Locate the cell with the specified text and output its (X, Y) center coordinate. 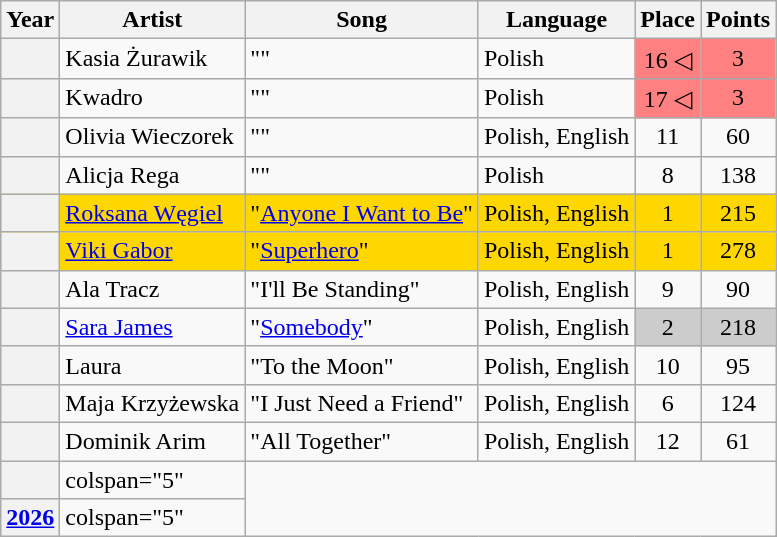
Kwadro (152, 98)
61 (738, 441)
Dominik Arim (152, 441)
Alicja Rega (152, 175)
16 ◁ (668, 59)
17 ◁ (668, 98)
8 (668, 175)
Place (668, 20)
95 (738, 365)
Kasia Żurawik (152, 59)
Artist (152, 20)
Song (362, 20)
60 (738, 137)
Laura (152, 365)
Olivia Wieczorek (152, 137)
"Somebody" (362, 327)
"I'll Be Standing" (362, 289)
12 (668, 441)
Viki Gabor (152, 251)
Maja Krzyżewska (152, 403)
"To the Moon" (362, 365)
218 (738, 327)
"I Just Need a Friend" (362, 403)
"Superhero" (362, 251)
Ala Tracz (152, 289)
Roksana Węgiel (152, 213)
124 (738, 403)
2 (668, 327)
90 (738, 289)
215 (738, 213)
Points (738, 20)
11 (668, 137)
138 (738, 175)
10 (668, 365)
Year (30, 20)
"Anyone I Want to Be" (362, 213)
278 (738, 251)
"All Together" (362, 441)
6 (668, 403)
2026 (30, 518)
Sara James (152, 327)
Language (556, 20)
9 (668, 289)
